Capture the cell that displays the provided text and extract its (x, y) central coordinate. 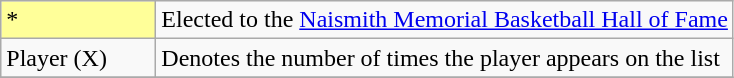
* (78, 20)
Player (X) (78, 58)
Elected to the Naismith Memorial Basketball Hall of Fame (445, 20)
Denotes the number of times the player appears on the list (445, 58)
